From the cell containing the given text, extract its center point as [x, y] coordinate. 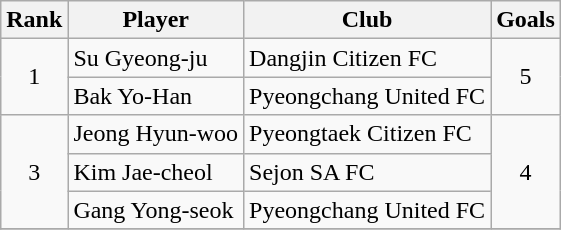
Kim Jae-cheol [156, 172]
4 [526, 172]
Jeong Hyun-woo [156, 134]
Sejon SA FC [368, 172]
Gang Yong-seok [156, 210]
Goals [526, 20]
Bak Yo-Han [156, 96]
5 [526, 77]
3 [34, 172]
1 [34, 77]
Dangjin Citizen FC [368, 58]
Pyeongtaek Citizen FC [368, 134]
Rank [34, 20]
Player [156, 20]
Su Gyeong-ju [156, 58]
Club [368, 20]
